Find where the given text appears and provide that cell's center as [x, y] coordinate. 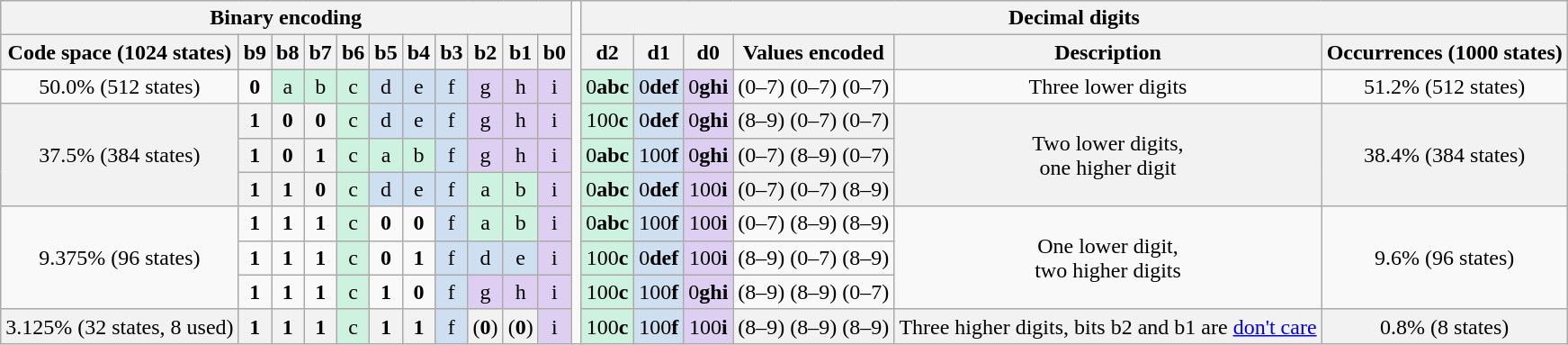
Two lower digits,one higher digit [1108, 155]
(8–9) (0–7) (8–9) [813, 258]
b7 [320, 52]
9.6% (96 states) [1445, 258]
Binary encoding [286, 18]
b1 [520, 52]
b5 [386, 52]
d0 [709, 52]
Three lower digits [1108, 86]
Occurrences (1000 states) [1445, 52]
Code space (1024 states) [120, 52]
0.8% (8 states) [1445, 326]
d2 [608, 52]
9.375% (96 states) [120, 258]
(8–9) (0–7) (0–7) [813, 121]
b4 [418, 52]
51.2% (512 states) [1445, 86]
37.5% (384 states) [120, 155]
Description [1108, 52]
(0–7) (8–9) (8–9) [813, 223]
Three higher digits, bits b2 and b1 are don't care [1108, 326]
3.125% (32 states, 8 used) [120, 326]
(8–9) (8–9) (8–9) [813, 326]
b0 [554, 52]
One lower digit,two higher digits [1108, 258]
b6 [353, 52]
Decimal digits [1074, 18]
b9 [255, 52]
b8 [288, 52]
(8–9) (8–9) (0–7) [813, 292]
Values encoded [813, 52]
b2 [486, 52]
(0–7) (8–9) (0–7) [813, 155]
d1 [659, 52]
38.4% (384 states) [1445, 155]
(0–7) (0–7) (8–9) [813, 189]
b3 [452, 52]
50.0% (512 states) [120, 86]
(0–7) (0–7) (0–7) [813, 86]
